Output the (x, y) coordinate of the center of the cell containing the given text.  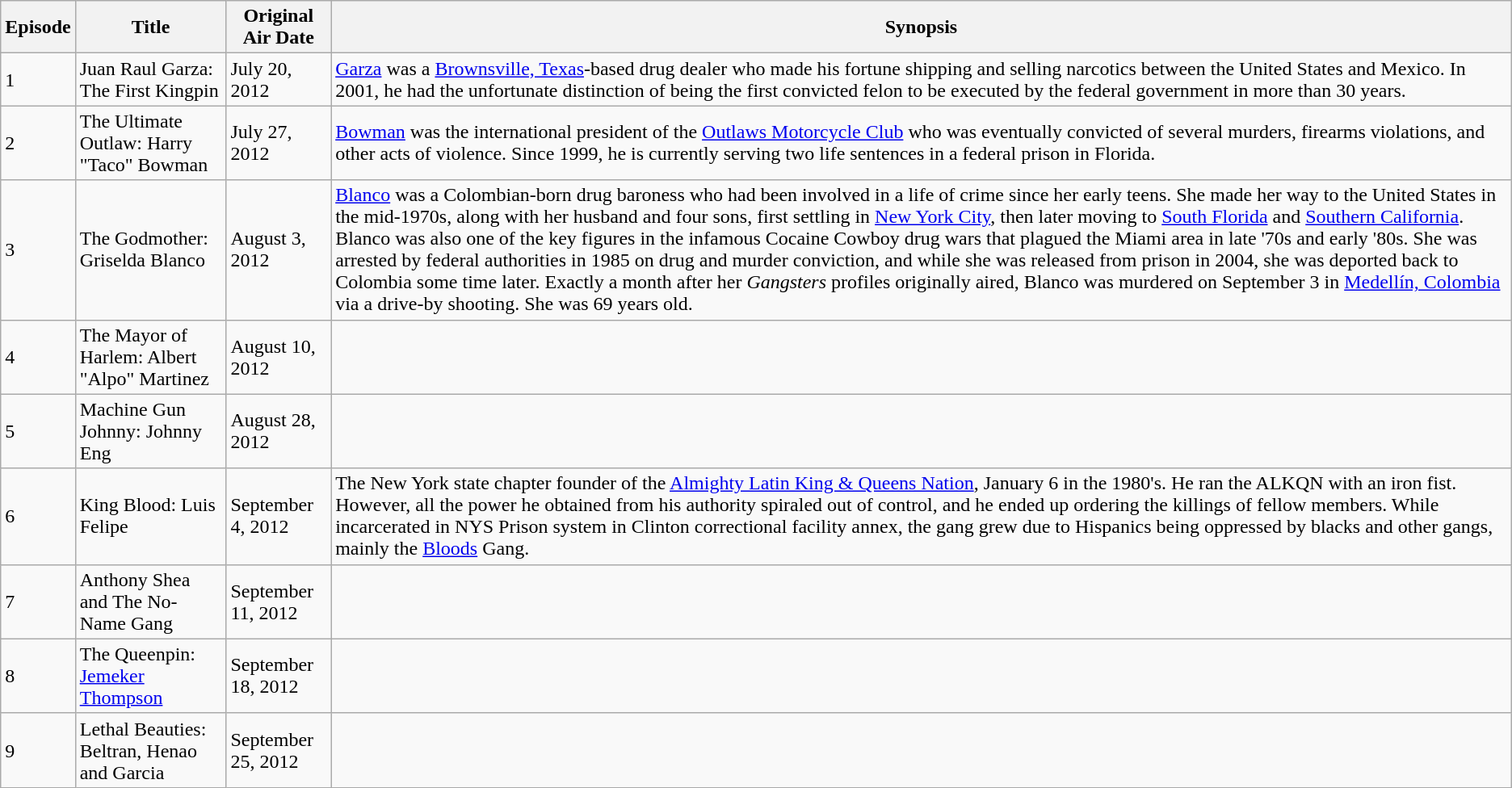
September 11, 2012 (279, 601)
The Mayor of Harlem: Albert "Alpo" Martinez (150, 357)
August 3, 2012 (279, 250)
2 (38, 143)
September 25, 2012 (279, 750)
July 20, 2012 (279, 79)
7 (38, 601)
The Godmother: Griselda Blanco (150, 250)
6 (38, 517)
July 27, 2012 (279, 143)
Episode (38, 27)
Title (150, 27)
King Blood: Luis Felipe (150, 517)
Juan Raul Garza: The First Kingpin (150, 79)
5 (38, 431)
The Queenpin: Jemeker Thompson (150, 676)
September 18, 2012 (279, 676)
August 28, 2012 (279, 431)
August 10, 2012 (279, 357)
September 4, 2012 (279, 517)
Synopsis (922, 27)
1 (38, 79)
Lethal Beauties: Beltran, Henao and Garcia (150, 750)
4 (38, 357)
Original Air Date (279, 27)
9 (38, 750)
Machine Gun Johnny: Johnny Eng (150, 431)
8 (38, 676)
Anthony Shea and The No-Name Gang (150, 601)
The Ultimate Outlaw: Harry "Taco" Bowman (150, 143)
3 (38, 250)
